Determine the [x, y] coordinate at the center of the cell enclosing the given text.  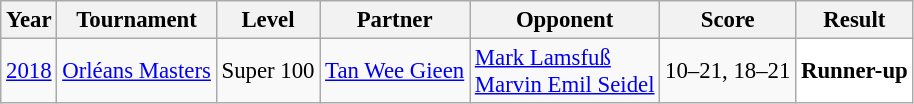
Partner [395, 20]
Opponent [565, 20]
10–21, 18–21 [728, 72]
Score [728, 20]
Mark Lamsfuß Marvin Emil Seidel [565, 72]
Orléans Masters [136, 72]
Runner-up [854, 72]
2018 [29, 72]
Result [854, 20]
Level [268, 20]
Super 100 [268, 72]
Tan Wee Gieen [395, 72]
Tournament [136, 20]
Year [29, 20]
